Identify which cell holds the provided text, then report its (X, Y) central coordinate. 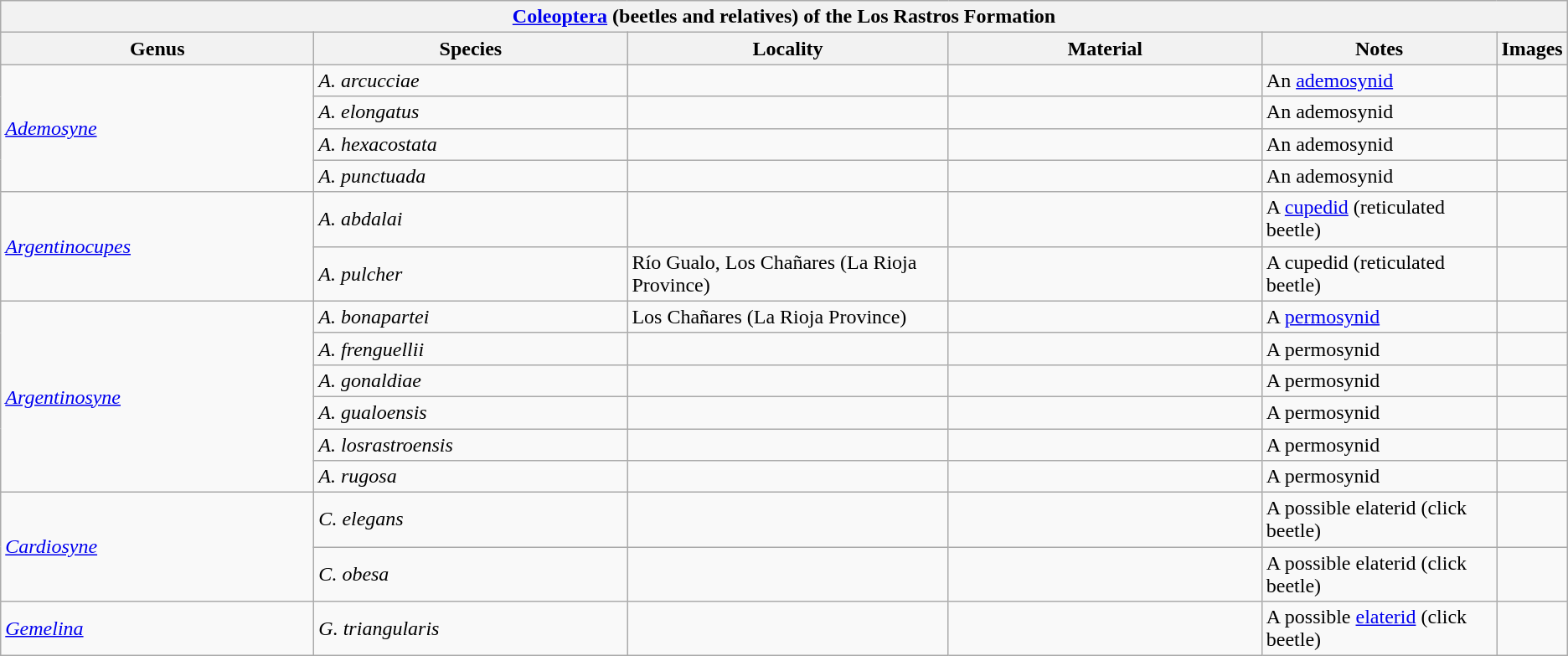
A. gualoensis (471, 412)
C. elegans (471, 519)
A. abdalai (471, 220)
Material (1105, 49)
Gemelina (157, 628)
A. punctuada (471, 176)
A. bonapartei (471, 317)
Argentinosyne (157, 396)
Coleoptera (beetles and relatives) of the Los Rastros Formation (784, 17)
A. arcucciae (471, 80)
Ademosyne (157, 128)
A. pulcher (471, 273)
Argentinocupes (157, 246)
A. hexacostata (471, 144)
A. losrastroensis (471, 445)
A. elongatus (471, 112)
Species (471, 49)
Notes (1379, 49)
A. gonaldiae (471, 380)
Los Chañares (La Rioja Province) (787, 317)
G. triangularis (471, 628)
Genus (157, 49)
Cardiosyne (157, 547)
C. obesa (471, 575)
A. rugosa (471, 477)
A. frenguellii (471, 349)
Locality (787, 49)
Images (1532, 49)
Río Gualo, Los Chañares (La Rioja Province) (787, 273)
